Find where the given text appears and provide that cell's center as (x, y) coordinate. 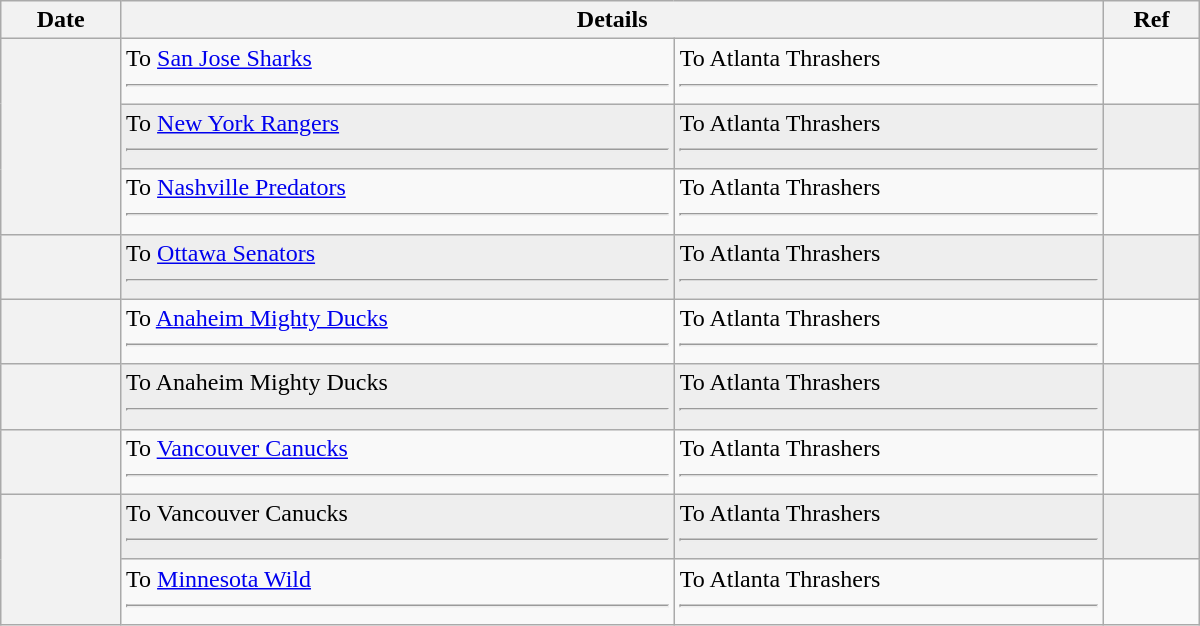
To Minnesota Wild (398, 592)
Ref (1152, 20)
Date (61, 20)
Details (612, 20)
To Nashville Predators (398, 202)
To San Jose Sharks (398, 72)
To Ottawa Senators (398, 266)
To New York Rangers (398, 136)
